Return (X, Y) of the center of cell containing provided text 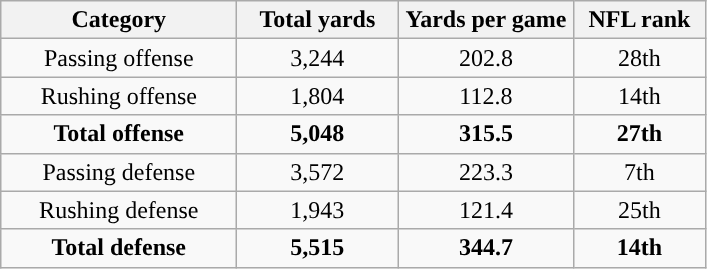
112.8 (486, 96)
28th (640, 58)
5,048 (318, 134)
344.7 (486, 248)
223.3 (486, 172)
5,515 (318, 248)
NFL rank (640, 20)
25th (640, 210)
Rushing defense (119, 210)
Passing defense (119, 172)
Total offense (119, 134)
27th (640, 134)
Rushing offense (119, 96)
Passing offense (119, 58)
3,244 (318, 58)
3,572 (318, 172)
7th (640, 172)
Category (119, 20)
Total defense (119, 248)
1,943 (318, 210)
202.8 (486, 58)
121.4 (486, 210)
Total yards (318, 20)
1,804 (318, 96)
Yards per game (486, 20)
315.5 (486, 134)
